Capture the cell that displays the provided text and extract its [X, Y] central coordinate. 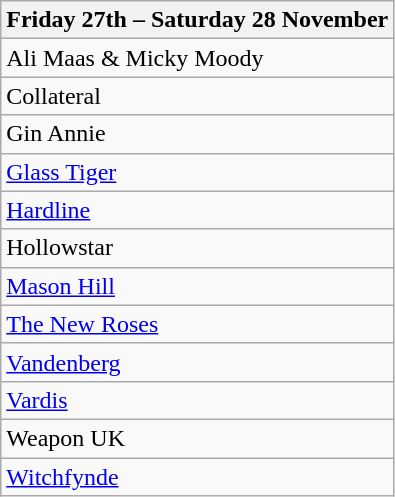
Gin Annie [198, 134]
Vandenberg [198, 362]
Weapon UK [198, 438]
The New Roses [198, 324]
Mason Hill [198, 286]
Vardis [198, 400]
Hardline [198, 210]
Hollowstar [198, 248]
Glass Tiger [198, 172]
Friday 27th – Saturday 28 November [198, 20]
Ali Maas & Micky Moody [198, 58]
Witchfynde [198, 477]
Collateral [198, 96]
